Find where the given text appears and provide that cell's center as [x, y] coordinate. 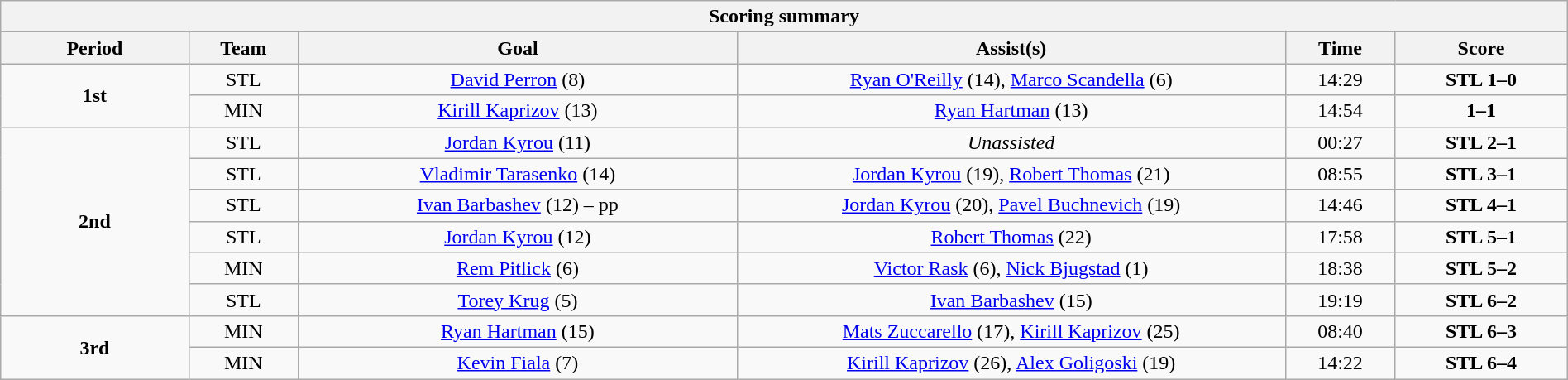
3rd [94, 347]
1st [94, 95]
Jordan Kyrou (11) [518, 142]
14:46 [1340, 205]
1–1 [1481, 111]
08:55 [1340, 174]
Assist(s) [1011, 48]
Vladimir Tarasenko (14) [518, 174]
Kirill Kaprizov (13) [518, 111]
Rem Pitlick (6) [518, 268]
STL 5–2 [1481, 268]
14:54 [1340, 111]
STL 1–0 [1481, 79]
Team [243, 48]
Ryan Hartman (15) [518, 331]
STL 6–3 [1481, 331]
08:40 [1340, 331]
Score [1481, 48]
David Perron (8) [518, 79]
Ryan Hartman (13) [1011, 111]
19:19 [1340, 300]
STL 2–1 [1481, 142]
Torey Krug (5) [518, 300]
18:38 [1340, 268]
Unassisted [1011, 142]
STL 3–1 [1481, 174]
Ryan O'Reilly (14), Marco Scandella (6) [1011, 79]
Mats Zuccarello (17), Kirill Kaprizov (25) [1011, 331]
Jordan Kyrou (12) [518, 237]
Kirill Kaprizov (26), Alex Goligoski (19) [1011, 363]
Robert Thomas (22) [1011, 237]
Time [1340, 48]
STL 6–4 [1481, 363]
00:27 [1340, 142]
Kevin Fiala (7) [518, 363]
Period [94, 48]
Jordan Kyrou (19), Robert Thomas (21) [1011, 174]
STL 4–1 [1481, 205]
14:29 [1340, 79]
2nd [94, 221]
STL 5–1 [1481, 237]
Scoring summary [784, 17]
STL 6–2 [1481, 300]
17:58 [1340, 237]
Victor Rask (6), Nick Bjugstad (1) [1011, 268]
Ivan Barbashev (15) [1011, 300]
Ivan Barbashev (12) – pp [518, 205]
Goal [518, 48]
Jordan Kyrou (20), Pavel Buchnevich (19) [1011, 205]
14:22 [1340, 363]
